Identify which cell holds the provided text, then report its (X, Y) central coordinate. 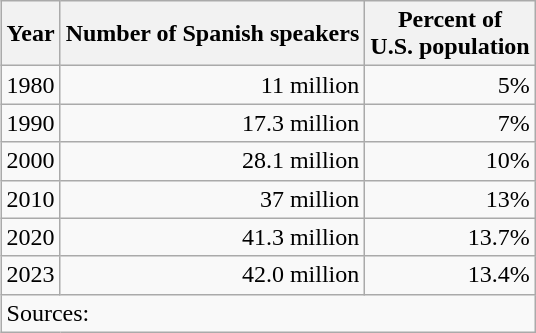
2000 (30, 161)
Sources: (268, 313)
37 million (212, 199)
Number of Spanish speakers (212, 34)
2023 (30, 275)
13.4% (450, 275)
Year (30, 34)
1990 (30, 123)
2010 (30, 199)
11 million (212, 85)
Percent ofU.S. population (450, 34)
13.7% (450, 237)
10% (450, 161)
7% (450, 123)
13% (450, 199)
2020 (30, 237)
41.3 million (212, 237)
1980 (30, 85)
42.0 million (212, 275)
28.1 million (212, 161)
5% (450, 85)
17.3 million (212, 123)
